Provide the (x, y) coordinate of the cell's center where the given text is located.  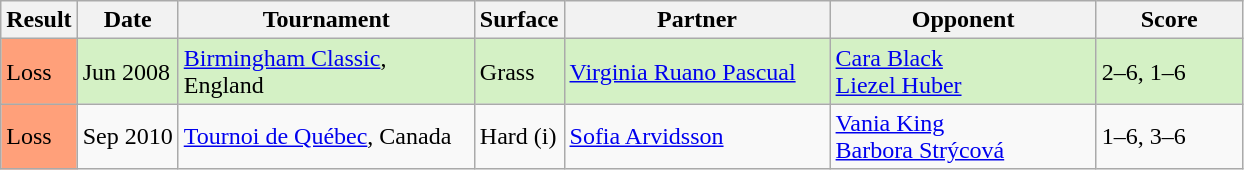
Vania King Barbora Strýcová (963, 136)
Opponent (963, 20)
Partner (697, 20)
Result (39, 20)
Virginia Ruano Pascual (697, 72)
Score (1169, 20)
Grass (519, 72)
Sep 2010 (128, 136)
2–6, 1–6 (1169, 72)
Jun 2008 (128, 72)
Birmingham Classic, England (326, 72)
Tournoi de Québec, Canada (326, 136)
Sofia Arvidsson (697, 136)
Tournament (326, 20)
Hard (i) (519, 136)
Cara Black Liezel Huber (963, 72)
Date (128, 20)
1–6, 3–6 (1169, 136)
Surface (519, 20)
